Locate the cell with the specified text and output its (X, Y) center coordinate. 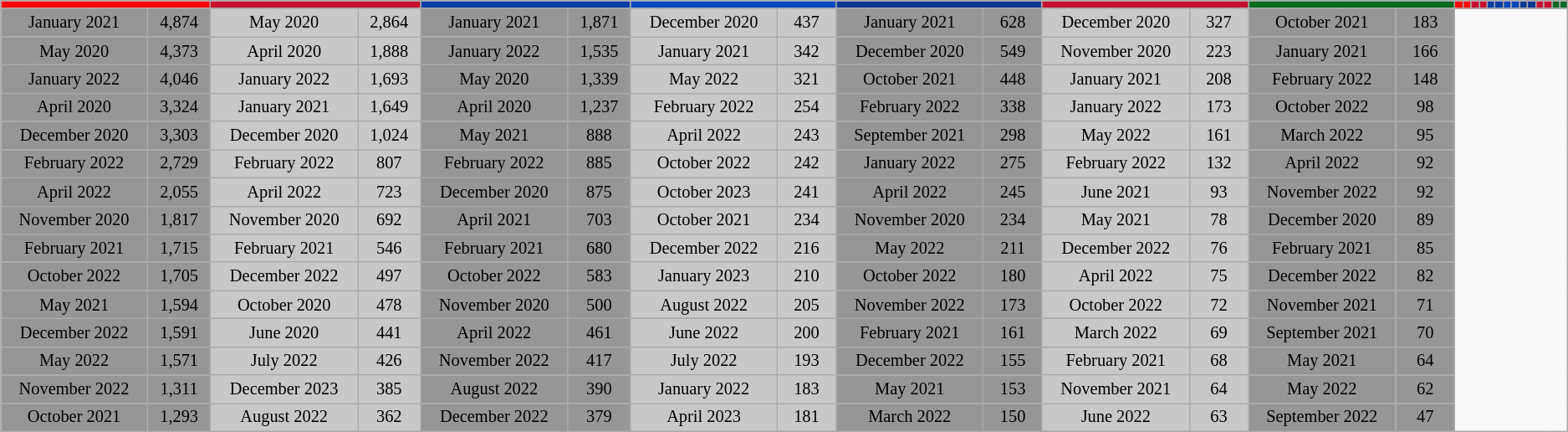
426 (390, 361)
85 (1425, 248)
April 2021 (494, 220)
379 (600, 417)
December 2023 (284, 389)
223 (1219, 51)
211 (1014, 248)
807 (390, 163)
1,817 (179, 220)
205 (806, 305)
71 (1425, 305)
69 (1219, 332)
200 (806, 332)
63 (1219, 417)
153 (1014, 389)
210 (806, 276)
September 2022 (1322, 417)
155 (1014, 361)
242 (806, 163)
342 (806, 51)
193 (806, 361)
546 (390, 248)
75 (1219, 276)
417 (600, 361)
72 (1219, 305)
208 (1219, 79)
245 (1014, 192)
1,649 (390, 107)
321 (806, 79)
1,705 (179, 276)
723 (390, 192)
703 (600, 220)
888 (600, 136)
181 (806, 417)
875 (600, 192)
95 (1425, 136)
1,311 (179, 389)
216 (806, 248)
338 (1014, 107)
82 (1425, 276)
4,046 (179, 79)
98 (1425, 107)
549 (1014, 51)
390 (600, 389)
68 (1219, 361)
254 (806, 107)
70 (1425, 332)
78 (1219, 220)
497 (390, 276)
583 (600, 276)
2,729 (179, 163)
437 (806, 23)
January 2023 (704, 276)
1,571 (179, 361)
1,888 (390, 51)
4,373 (179, 51)
89 (1425, 220)
3,324 (179, 107)
298 (1014, 136)
1,535 (600, 51)
1,693 (390, 79)
1,715 (179, 248)
132 (1219, 163)
1,237 (600, 107)
1,871 (600, 23)
148 (1425, 79)
478 (390, 305)
April 2023 (704, 417)
166 (1425, 51)
93 (1219, 192)
385 (390, 389)
June 2021 (1116, 192)
500 (600, 305)
June 2020 (284, 332)
2,055 (179, 192)
448 (1014, 79)
1,594 (179, 305)
327 (1219, 23)
1,293 (179, 417)
76 (1219, 248)
180 (1014, 276)
4,874 (179, 23)
362 (390, 417)
2,864 (390, 23)
692 (390, 220)
885 (600, 163)
1,339 (600, 79)
1,591 (179, 332)
47 (1425, 417)
628 (1014, 23)
461 (600, 332)
150 (1014, 417)
1,024 (390, 136)
October 2020 (284, 305)
October 2023 (704, 192)
243 (806, 136)
680 (600, 248)
3,303 (179, 136)
275 (1014, 163)
241 (806, 192)
441 (390, 332)
62 (1425, 389)
